Scan for the cell matching the given text and deliver its [x, y] coordinate at center. 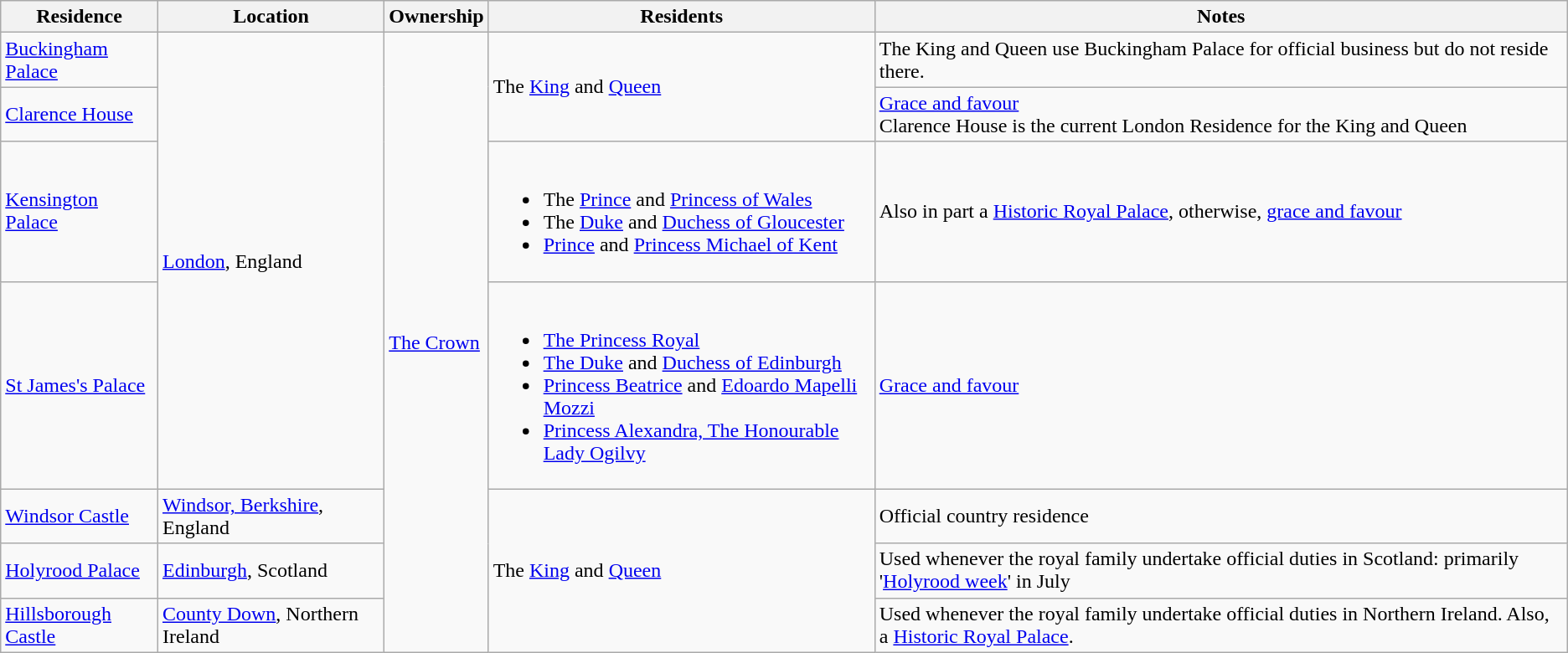
Used whenever the royal family undertake official duties in Northern Ireland. Also, a Historic Royal Palace. [1221, 625]
The Prince and Princess of WalesThe Duke and Duchess of GloucesterPrince and Princess Michael of Kent [682, 211]
Grace and favourClarence House is the current London Residence for the King and Queen [1221, 114]
Holyrood Palace [80, 571]
County Down, Northern Ireland [271, 625]
Hillsborough Castle [80, 625]
London, England [271, 261]
Edinburgh, Scotland [271, 571]
The Princess RoyalThe Duke and Duchess of EdinburghPrincess Beatrice and Edoardo Mapelli MozziPrincess Alexandra, The Honourable Lady Ogilvy [682, 385]
Used whenever the royal family undertake official duties in Scotland: primarily 'Holyrood week' in July [1221, 571]
Also in part a Historic Royal Palace, otherwise, grace and favour [1221, 211]
Windsor, Berkshire, England [271, 516]
Official country residence [1221, 516]
Grace and favour [1221, 385]
Clarence House [80, 114]
Residents [682, 17]
Ownership [436, 17]
Windsor Castle [80, 516]
The King and Queen use Buckingham Palace for official business but do not reside there. [1221, 60]
Buckingham Palace [80, 60]
Kensington Palace [80, 211]
Notes [1221, 17]
The Crown [436, 342]
Location [271, 17]
St James's Palace [80, 385]
Residence [80, 17]
